Pinpoint the cell where the given text exists, returning its [x, y] midpoint coordinate. 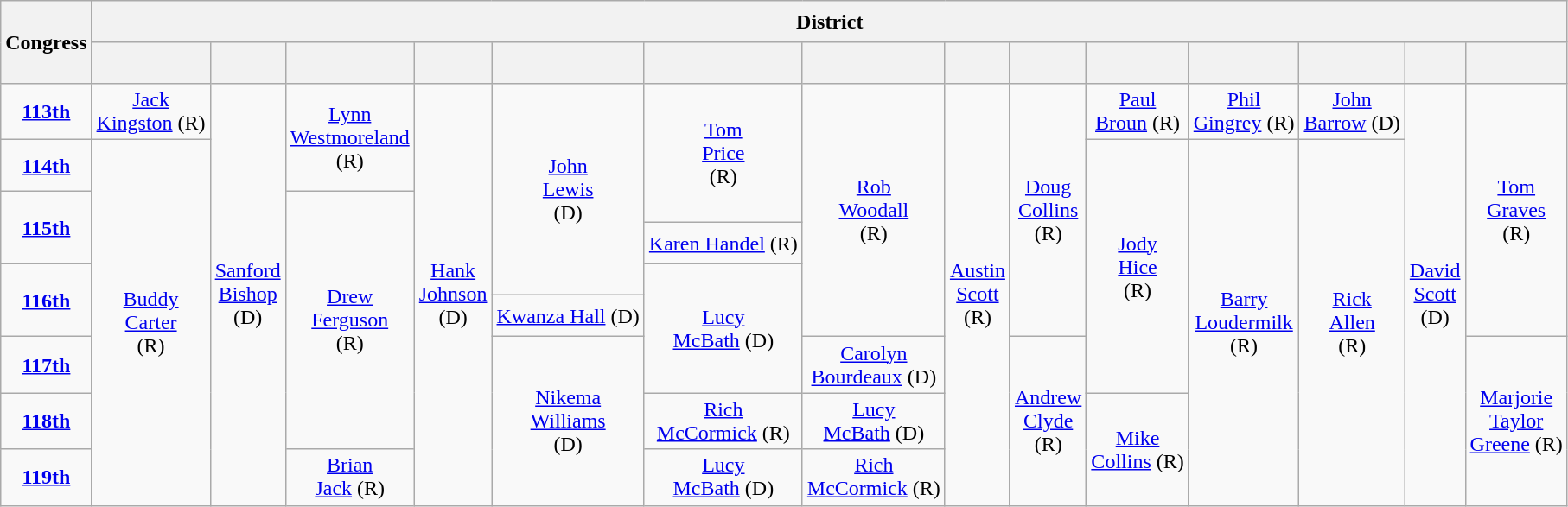
JodyHice(R) [1138, 266]
TomGraves(R) [1516, 211]
JackKingston (R) [150, 112]
Kwanza Hall (D) [568, 316]
119th [47, 477]
114th [47, 166]
RobWoodall(R) [873, 211]
District [830, 22]
118th [47, 421]
SanfordBishop(D) [247, 295]
RickAllen(R) [1352, 323]
TomPrice(R) [723, 154]
117th [47, 364]
LynnWestmore­land(R) [349, 138]
DrewFerguson(R) [349, 320]
AndrewClyde(R) [1048, 421]
PaulBroun (R) [1138, 112]
113th [47, 112]
DougCollins(R) [1048, 211]
Congress [47, 42]
BarryLouder­milk(R) [1244, 323]
JohnLewis (D) [568, 190]
AustinScott(R) [977, 295]
BuddyCarter(R) [150, 323]
PhilGingrey (R) [1244, 112]
NikemaWilliams(D) [568, 421]
Karen Handel (R) [723, 244]
CarolynBourdeaux (D) [873, 364]
HankJohnson(D) [453, 295]
BrianJack (R) [349, 477]
DavidScott(D) [1435, 295]
MikeCollins (R) [1138, 449]
MarjorieTaylorGreene (R) [1516, 421]
116th [47, 301]
JohnBarrow (D) [1352, 112]
115th [47, 228]
